Detect which cell encompasses the target text, then output its [x, y] center coordinate. 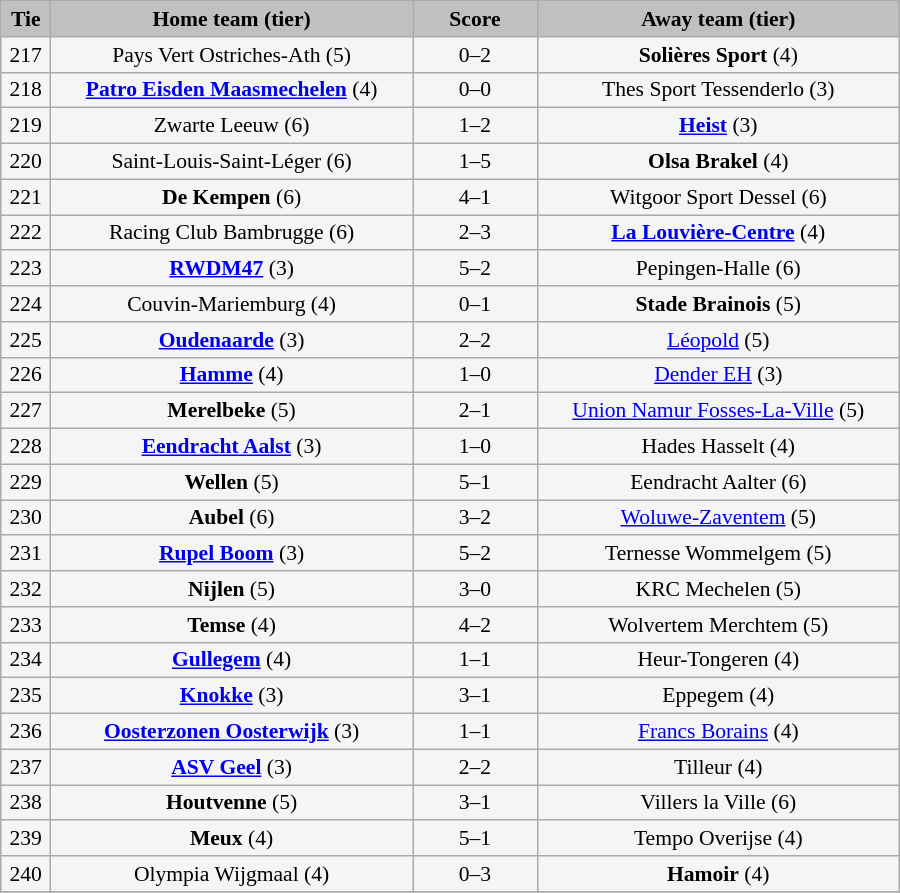
2–1 [476, 411]
230 [26, 518]
Racing Club Bambrugge (6) [232, 233]
Villers la Ville (6) [718, 803]
Meux (4) [232, 839]
Hades Hasselt (4) [718, 447]
236 [26, 732]
Merelbeke (5) [232, 411]
233 [26, 625]
237 [26, 767]
1–5 [476, 162]
221 [26, 197]
3–2 [476, 518]
1–2 [476, 126]
Pays Vert Ostriches-Ath (5) [232, 55]
3–0 [476, 589]
De Kempen (6) [232, 197]
Tilleur (4) [718, 767]
Heist (3) [718, 126]
Hamme (4) [232, 375]
226 [26, 375]
Stade Brainois (5) [718, 304]
229 [26, 482]
Temse (4) [232, 625]
238 [26, 803]
225 [26, 340]
235 [26, 696]
Home team (tier) [232, 19]
Heur-Tongeren (4) [718, 660]
Pepingen-Halle (6) [718, 269]
2–3 [476, 233]
Union Namur Fosses-La-Ville (5) [718, 411]
ASV Geel (3) [232, 767]
239 [26, 839]
Eppegem (4) [718, 696]
Oosterzonen Oosterwijk (3) [232, 732]
228 [26, 447]
Saint-Louis-Saint-Léger (6) [232, 162]
223 [26, 269]
4–2 [476, 625]
Rupel Boom (3) [232, 554]
Eendracht Aalst (3) [232, 447]
224 [26, 304]
Away team (tier) [718, 19]
227 [26, 411]
4–1 [476, 197]
222 [26, 233]
220 [26, 162]
Wellen (5) [232, 482]
Olympia Wijgmaal (4) [232, 874]
0–0 [476, 90]
Couvin-Mariemburg (4) [232, 304]
Patro Eisden Maasmechelen (4) [232, 90]
Knokke (3) [232, 696]
Dender EH (3) [718, 375]
0–2 [476, 55]
Eendracht Aalter (6) [718, 482]
234 [26, 660]
RWDM47 (3) [232, 269]
0–1 [476, 304]
KRC Mechelen (5) [718, 589]
0–3 [476, 874]
Gullegem (4) [232, 660]
219 [26, 126]
Ternesse Wommelgem (5) [718, 554]
Tempo Overijse (4) [718, 839]
Léopold (5) [718, 340]
231 [26, 554]
Wolvertem Merchtem (5) [718, 625]
Francs Borains (4) [718, 732]
Nijlen (5) [232, 589]
Thes Sport Tessenderlo (3) [718, 90]
240 [26, 874]
Zwarte Leeuw (6) [232, 126]
Woluwe-Zaventem (5) [718, 518]
Houtvenne (5) [232, 803]
Oudenaarde (3) [232, 340]
Olsa Brakel (4) [718, 162]
232 [26, 589]
Hamoir (4) [718, 874]
Tie [26, 19]
Aubel (6) [232, 518]
217 [26, 55]
Witgoor Sport Dessel (6) [718, 197]
La Louvière-Centre (4) [718, 233]
Solières Sport (4) [718, 55]
Score [476, 19]
218 [26, 90]
